Return the (x, y) coordinate for the center point of the cell that contains the specified text.  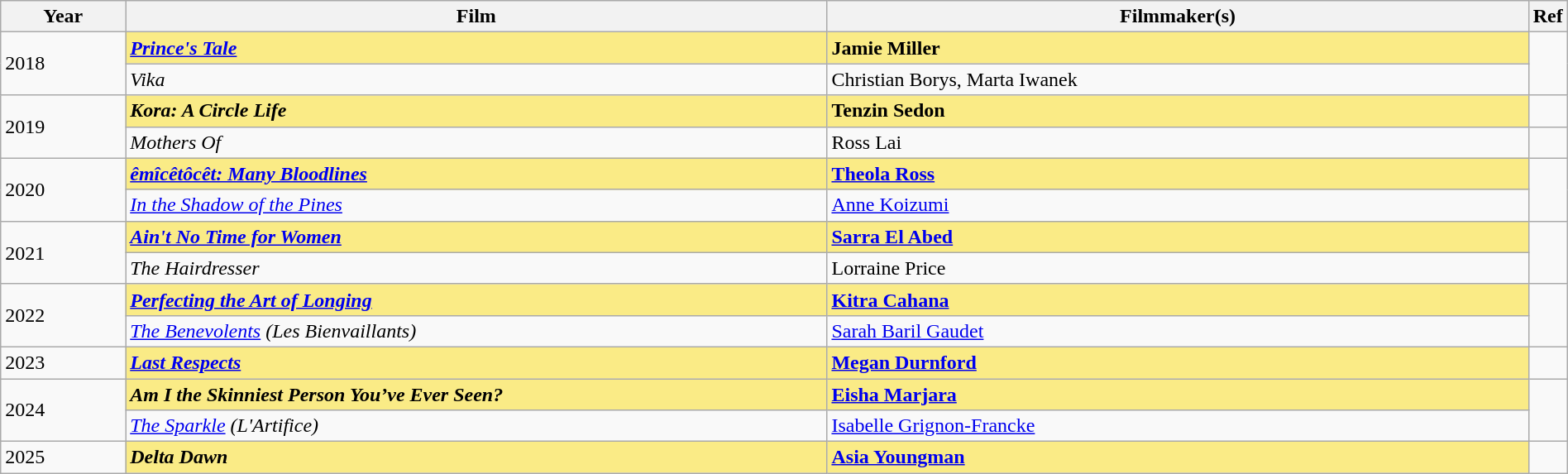
Am I the Skinniest Person You’ve Ever Seen? (476, 395)
The Sparkle (L'Artifice) (476, 426)
Delta Dawn (476, 457)
êmîcêtôcêt: Many Bloodlines (476, 174)
2021 (63, 252)
2023 (63, 362)
Ref (1548, 17)
2020 (63, 189)
Filmmaker(s) (1178, 17)
Last Respects (476, 362)
Christian Borys, Marta Iwanek (1178, 79)
In the Shadow of the Pines (476, 205)
The Hairdresser (476, 268)
2024 (63, 410)
Theola Ross (1178, 174)
Prince's Tale (476, 48)
Perfecting the Art of Longing (476, 299)
Kitra Cahana (1178, 299)
2018 (63, 64)
Eisha Marjara (1178, 395)
Anne Koizumi (1178, 205)
Film (476, 17)
The Benevolents (Les Bienvaillants) (476, 331)
Tenzin Sedon (1178, 111)
Sarah Baril Gaudet (1178, 331)
Lorraine Price (1178, 268)
Asia Youngman (1178, 457)
Kora: A Circle Life (476, 111)
Mothers Of (476, 142)
2022 (63, 315)
Ain't No Time for Women (476, 237)
2025 (63, 457)
Sarra El Abed (1178, 237)
Ross Lai (1178, 142)
2019 (63, 127)
Jamie Miller (1178, 48)
Vika (476, 79)
Year (63, 17)
Isabelle Grignon-Francke (1178, 426)
Megan Durnford (1178, 362)
